Determine the (X, Y) coordinate at the center of the cell enclosing the given text.  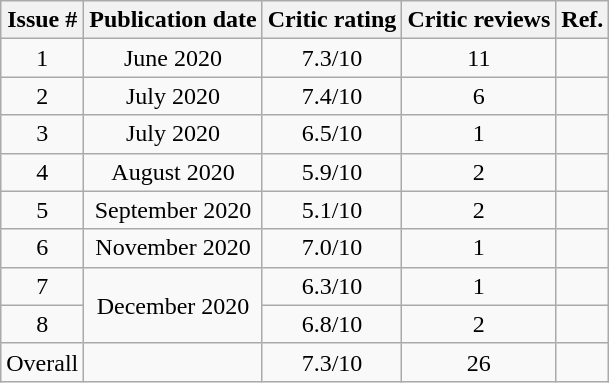
November 2020 (173, 248)
Ref. (582, 20)
11 (479, 58)
7.4/10 (332, 96)
3 (42, 134)
4 (42, 172)
Critic rating (332, 20)
26 (479, 362)
5 (42, 210)
8 (42, 324)
September 2020 (173, 210)
6.8/10 (332, 324)
Issue # (42, 20)
7 (42, 286)
December 2020 (173, 305)
7.0/10 (332, 248)
August 2020 (173, 172)
June 2020 (173, 58)
Critic reviews (479, 20)
6.3/10 (332, 286)
5.9/10 (332, 172)
6.5/10 (332, 134)
Overall (42, 362)
5.1/10 (332, 210)
Publication date (173, 20)
